Determine the [X, Y] coordinate at the center of the cell enclosing the given text.  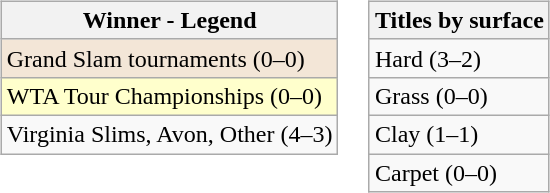
WTA Tour Championships (0–0) [170, 96]
Virginia Slims, Avon, Other (4–3) [170, 134]
Clay (1–1) [459, 134]
Carpet (0–0) [459, 173]
Titles by surface [459, 20]
Grass (0–0) [459, 96]
Winner - Legend [170, 20]
Hard (3–2) [459, 58]
Grand Slam tournaments (0–0) [170, 58]
